Detect which cell encompasses the target text, then output its (x, y) center coordinate. 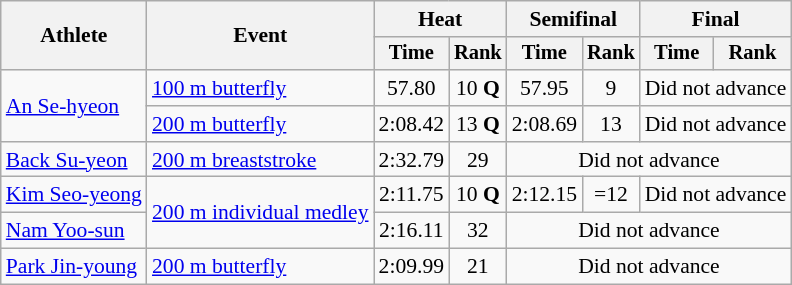
2:12.15 (544, 195)
Nam Yoo-sun (74, 231)
100 m butterfly (260, 88)
32 (478, 231)
2:09.99 (412, 267)
29 (478, 160)
2:08.42 (412, 124)
An Se-hyeon (74, 106)
2:08.69 (544, 124)
9 (611, 88)
57.80 (412, 88)
2:16.11 (412, 231)
57.95 (544, 88)
200 m individual medley (260, 212)
13 (611, 124)
Kim Seo-yeong (74, 195)
Event (260, 36)
13 Q (478, 124)
Athlete (74, 36)
Park Jin-young (74, 267)
200 m breaststroke (260, 160)
=12 (611, 195)
2:32.79 (412, 160)
Heat (440, 19)
Back Su-yeon (74, 160)
21 (478, 267)
Final (716, 19)
Semifinal (574, 19)
2:11.75 (412, 195)
